Detect which cell encompasses the target text, then output its (x, y) center coordinate. 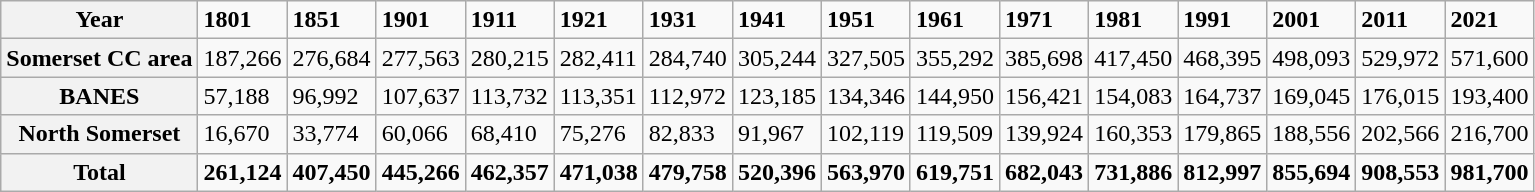
1901 (420, 20)
1981 (1134, 20)
529,972 (1400, 58)
187,266 (242, 58)
112,972 (688, 96)
144,950 (954, 96)
284,740 (688, 58)
1801 (242, 20)
731,886 (1134, 172)
123,185 (776, 96)
1961 (954, 20)
91,967 (776, 134)
445,266 (420, 172)
Total (100, 172)
855,694 (1312, 172)
520,396 (776, 172)
16,670 (242, 134)
1851 (332, 20)
160,353 (1134, 134)
2011 (1400, 20)
282,411 (598, 58)
261,124 (242, 172)
908,553 (1400, 172)
Somerset CC area (100, 58)
119,509 (954, 134)
1991 (1222, 20)
113,732 (510, 96)
571,600 (1490, 58)
134,346 (866, 96)
Year (100, 20)
305,244 (776, 58)
2001 (1312, 20)
North Somerset (100, 134)
619,751 (954, 172)
1951 (866, 20)
280,215 (510, 58)
498,093 (1312, 58)
60,066 (420, 134)
102,119 (866, 134)
276,684 (332, 58)
682,043 (1044, 172)
82,833 (688, 134)
33,774 (332, 134)
1911 (510, 20)
75,276 (598, 134)
277,563 (420, 58)
107,637 (420, 96)
BANES (100, 96)
355,292 (954, 58)
139,924 (1044, 134)
68,410 (510, 134)
188,556 (1312, 134)
1931 (688, 20)
468,395 (1222, 58)
164,737 (1222, 96)
563,970 (866, 172)
812,997 (1222, 172)
113,351 (598, 96)
1941 (776, 20)
479,758 (688, 172)
462,357 (510, 172)
202,566 (1400, 134)
154,083 (1134, 96)
179,865 (1222, 134)
216,700 (1490, 134)
176,015 (1400, 96)
193,400 (1490, 96)
327,505 (866, 58)
1921 (598, 20)
417,450 (1134, 58)
57,188 (242, 96)
407,450 (332, 172)
471,038 (598, 172)
981,700 (1490, 172)
96,992 (332, 96)
1971 (1044, 20)
156,421 (1044, 96)
385,698 (1044, 58)
169,045 (1312, 96)
2021 (1490, 20)
